Detect which cell encompasses the target text, then output its (x, y) center coordinate. 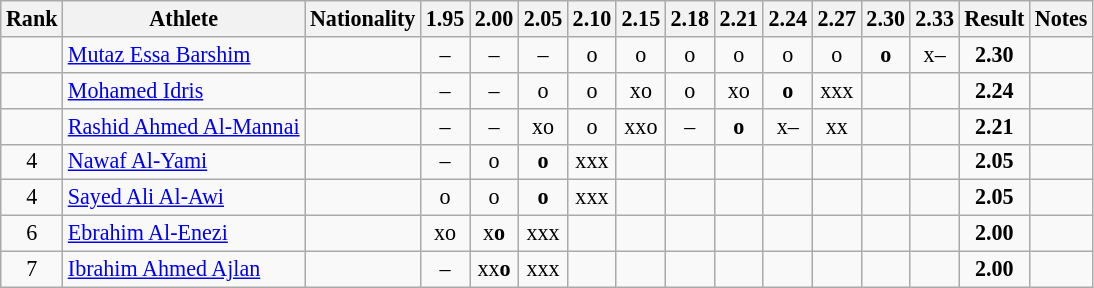
Athlete (184, 18)
Result (994, 18)
2.15 (640, 18)
2.27 (836, 18)
Notes (1062, 18)
Mutaz Essa Barshim (184, 54)
2.33 (934, 18)
Ibrahim Ahmed Ajlan (184, 269)
xx (836, 126)
Mohamed Idris (184, 90)
2.10 (592, 18)
Nationality (363, 18)
2.18 (690, 18)
6 (32, 233)
Sayed Ali Al-Awi (184, 198)
Rashid Ahmed Al-Mannai (184, 126)
7 (32, 269)
Nawaf Al-Yami (184, 162)
Ebrahim Al-Enezi (184, 233)
1.95 (446, 18)
Rank (32, 18)
